Extract the (x, y) coordinate from the center of the cell holding the provided text.  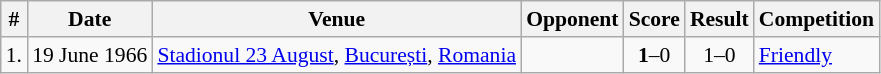
Score (654, 19)
Stadionul 23 August, București, Romania (336, 55)
Friendly (816, 55)
# (14, 19)
Result (720, 19)
1. (14, 55)
Competition (816, 19)
Venue (336, 19)
Date (90, 19)
Opponent (572, 19)
19 June 1966 (90, 55)
